Return the [x, y] coordinate for the center point of the cell that contains the specified text.  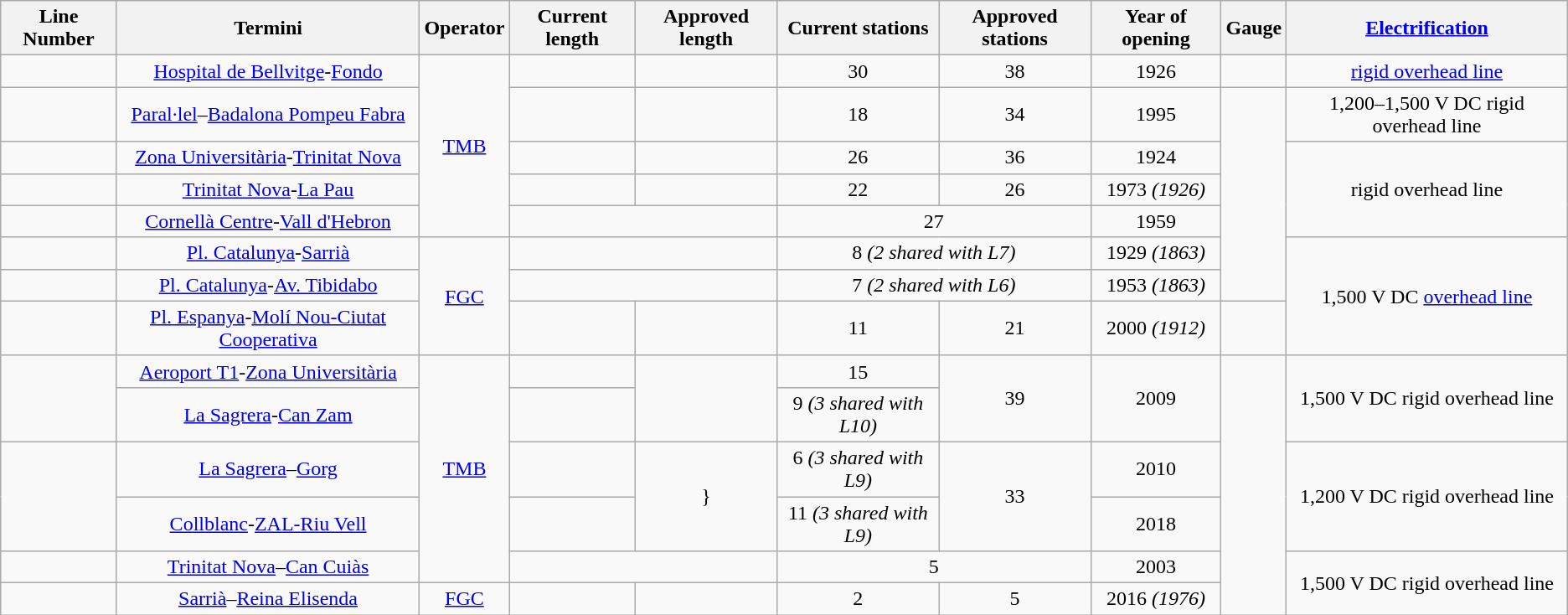
Pl. Catalunya-Av. Tibidabo [268, 285]
2018 [1156, 523]
30 [858, 71]
Current stations [858, 28]
Approved length [705, 28]
36 [1015, 158]
11 [858, 328]
2009 [1156, 399]
27 [934, 221]
39 [1015, 399]
Approved stations [1015, 28]
38 [1015, 71]
Hospital de Bellvitge-Fondo [268, 71]
} [705, 496]
7 (2 shared with L6) [934, 285]
21 [1015, 328]
Current length [573, 28]
1924 [1156, 158]
2 [858, 599]
Trinitat Nova-La Pau [268, 189]
Gauge [1254, 28]
Pl. Catalunya-Sarrià [268, 253]
2000 (1912) [1156, 328]
Aeroport T1-Zona Universitària [268, 371]
2003 [1156, 567]
Collblanc-ZAL-Riu Vell [268, 523]
2016 (1976) [1156, 599]
La Sagrera-Can Zam [268, 414]
1995 [1156, 114]
18 [858, 114]
9 (3 shared with L10) [858, 414]
15 [858, 371]
Cornellà Centre-Vall d'Hebron [268, 221]
Trinitat Nova–Can Cuiàs [268, 567]
6 (3 shared with L9) [858, 469]
Termini [268, 28]
Paral·lel–Badalona Pompeu Fabra [268, 114]
1973 (1926) [1156, 189]
1,200–1,500 V DC rigid overhead line [1427, 114]
8 (2 shared with L7) [934, 253]
11 (3 shared with L9) [858, 523]
1926 [1156, 71]
Pl. Espanya-Molí Nou-Ciutat Cooperativa [268, 328]
34 [1015, 114]
33 [1015, 496]
Year of opening [1156, 28]
Zona Universitària-Trinitat Nova [268, 158]
Line Number [59, 28]
La Sagrera–Gorg [268, 469]
2010 [1156, 469]
1953 (1863) [1156, 285]
Operator [464, 28]
Sarrià–Reina Elisenda [268, 599]
22 [858, 189]
1929 (1863) [1156, 253]
1,500 V DC overhead line [1427, 297]
1,200 V DC rigid overhead line [1427, 496]
1959 [1156, 221]
Electrification [1427, 28]
